For the text-containing cell, return its midpoint in (x, y) coordinate format. 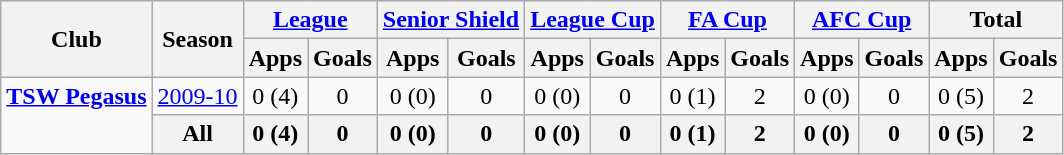
FA Cup (727, 20)
Total (996, 20)
League Cup (593, 20)
Senior Shield (450, 20)
All (198, 134)
League (310, 20)
Season (198, 39)
TSW Pegasus (76, 115)
2009-10 (198, 96)
Club (76, 39)
AFC Cup (862, 20)
